Detect which cell encompasses the target text, then output its (X, Y) center coordinate. 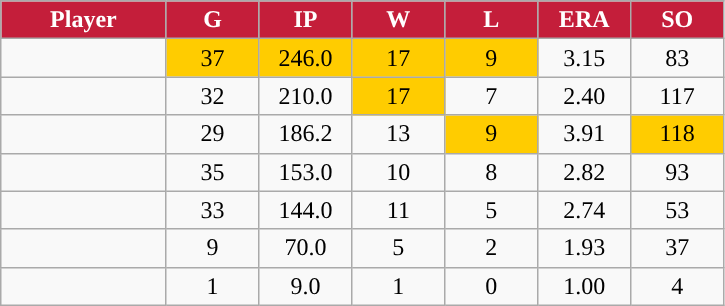
3.15 (584, 58)
32 (212, 96)
1.93 (584, 248)
35 (212, 172)
1.00 (584, 286)
83 (678, 58)
118 (678, 134)
G (212, 20)
153.0 (306, 172)
29 (212, 134)
53 (678, 210)
210.0 (306, 96)
0 (492, 286)
ERA (584, 20)
SO (678, 20)
2.82 (584, 172)
186.2 (306, 134)
7 (492, 96)
L (492, 20)
2.40 (584, 96)
3.91 (584, 134)
10 (398, 172)
117 (678, 96)
33 (212, 210)
W (398, 20)
9.0 (306, 286)
246.0 (306, 58)
11 (398, 210)
70.0 (306, 248)
2 (492, 248)
144.0 (306, 210)
93 (678, 172)
Player (84, 20)
13 (398, 134)
4 (678, 286)
8 (492, 172)
IP (306, 20)
2.74 (584, 210)
